Find where the given text appears and provide that cell's center as [X, Y] coordinate. 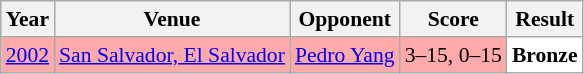
2002 [28, 55]
Venue [172, 19]
Result [545, 19]
Score [454, 19]
Pedro Yang [345, 55]
3–15, 0–15 [454, 55]
San Salvador, El Salvador [172, 55]
Year [28, 19]
Opponent [345, 19]
Bronze [545, 55]
